Search for the cell housing the specified text and yield its [X, Y] center coordinate. 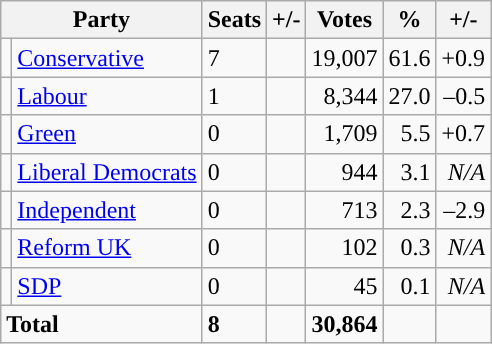
–0.5 [464, 96]
30,864 [344, 324]
102 [344, 248]
% [410, 20]
Independent [107, 210]
0.3 [410, 248]
2.3 [410, 210]
713 [344, 210]
3.1 [410, 172]
+0.9 [464, 58]
Conservative [107, 58]
19,007 [344, 58]
Labour [107, 96]
27.0 [410, 96]
Total [102, 324]
5.5 [410, 134]
Votes [344, 20]
+0.7 [464, 134]
7 [234, 58]
944 [344, 172]
1 [234, 96]
–2.9 [464, 210]
Reform UK [107, 248]
Green [107, 134]
61.6 [410, 58]
0.1 [410, 286]
Party [102, 20]
8,344 [344, 96]
8 [234, 324]
Seats [234, 20]
Liberal Democrats [107, 172]
SDP [107, 286]
1,709 [344, 134]
45 [344, 286]
